Return the [X, Y] coordinate for the center point of the cell that contains the specified text.  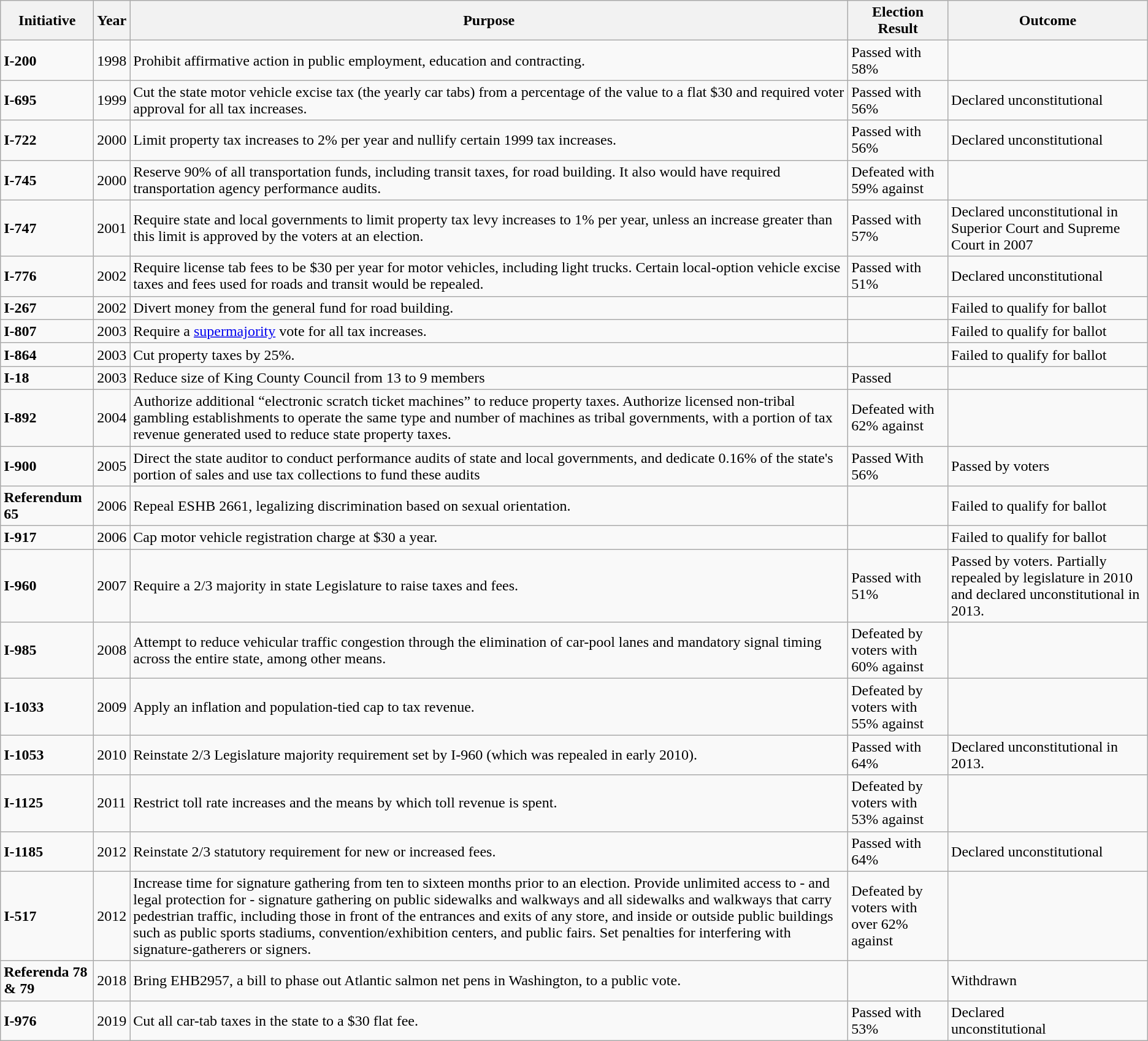
2005 [112, 466]
Referenda 78 & 79 [47, 981]
Referendum 65 [47, 506]
I-892 [47, 418]
I-722 [47, 140]
Defeated with 59% against [898, 180]
Defeated by voters with over 62% against [898, 916]
2008 [112, 650]
Reinstate 2/3 Legislature majority requirement set by I-960 (which was repealed in early 2010). [489, 755]
Initiative [47, 21]
I-200 [47, 60]
I-976 [47, 1020]
Passed by voters. Partially repealed by legislature in 2010 and declared unconstitutional in 2013. [1048, 586]
I-864 [47, 354]
Passed with 53% [898, 1020]
I-1033 [47, 707]
Require a supermajority vote for all tax increases. [489, 331]
Cut all car-tab taxes in the state to a $30 flat fee. [489, 1020]
2007 [112, 586]
2004 [112, 418]
Prohibit affirmative action in public employment, education and contracting. [489, 60]
Defeated by voters with 53% against [898, 803]
Declaredunconstitutional [1048, 1020]
Cap motor vehicle registration charge at $30 a year. [489, 538]
Repeal ESHB 2661, legalizing discrimination based on sexual orientation. [489, 506]
Reinstate 2/3 statutory requirement for new or increased fees. [489, 851]
Require a 2/3 majority in state Legislature to raise taxes and fees. [489, 586]
Restrict toll rate increases and the means by which toll revenue is spent. [489, 803]
I-1053 [47, 755]
I-517 [47, 916]
Reduce size of King County Council from 13 to 9 members [489, 378]
I-960 [47, 586]
Passed with 57% [898, 228]
I-985 [47, 650]
Cut property taxes by 25%. [489, 354]
Withdrawn [1048, 981]
I-267 [47, 308]
Passed by voters [1048, 466]
Passed with 58% [898, 60]
I-695 [47, 101]
Apply an inflation and population-tied cap to tax revenue. [489, 707]
Declared unconstitutional in 2013. [1048, 755]
Declared unconstitutional in Superior Court and Supreme Court in 2007 [1048, 228]
I-747 [47, 228]
I-1125 [47, 803]
2019 [112, 1020]
1998 [112, 60]
Defeated with 62% against [898, 418]
Purpose [489, 21]
Divert money from the general fund for road building. [489, 308]
I-900 [47, 466]
2018 [112, 981]
Passed [898, 378]
1999 [112, 101]
2001 [112, 228]
Year [112, 21]
I-18 [47, 378]
I-776 [47, 276]
Limit property tax increases to 2% per year and nullify certain 1999 tax increases. [489, 140]
I-1185 [47, 851]
Defeated by voters with 55% against [898, 707]
I-745 [47, 180]
2009 [112, 707]
2010 [112, 755]
Election Result [898, 21]
I-917 [47, 538]
Outcome [1048, 21]
Defeated by voters with 60% against [898, 650]
Bring EHB2957, a bill to phase out Atlantic salmon net pens in Washington, to a public vote. [489, 981]
2011 [112, 803]
Passed With 56% [898, 466]
I-807 [47, 331]
